From the cell containing the given text, extract its center point as (x, y) coordinate. 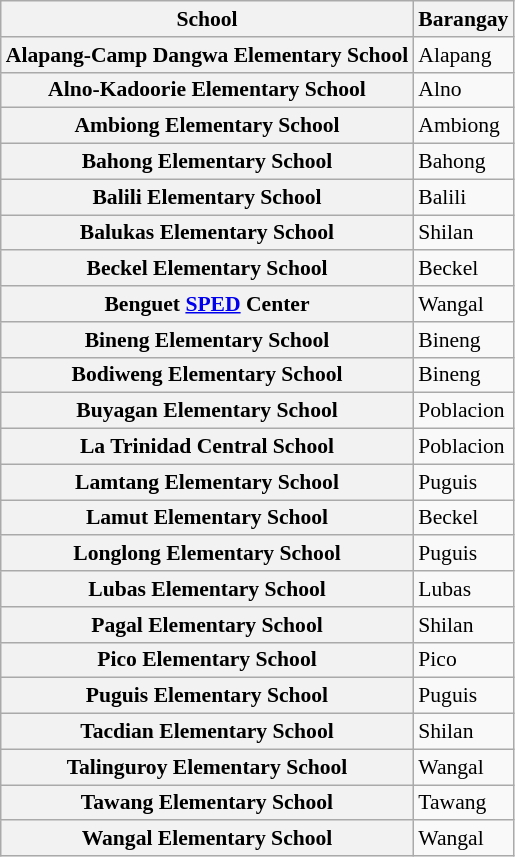
Longlong Elementary School (207, 554)
Balili (463, 197)
Tawang Elementary School (207, 803)
Buyagan Elementary School (207, 411)
Bahong Elementary School (207, 162)
La Trinidad Central School (207, 447)
School (207, 19)
Tacdian Elementary School (207, 732)
Bineng Elementary School (207, 340)
Alno (463, 90)
Puguis Elementary School (207, 696)
Lamtang Elementary School (207, 482)
Alno-Kadoorie Elementary School (207, 90)
Beckel Elementary School (207, 269)
Balukas Elementary School (207, 233)
Pagal Elementary School (207, 625)
Lubas Elementary School (207, 589)
Tawang (463, 803)
Lamut Elementary School (207, 518)
Wangal Elementary School (207, 839)
Alapang (463, 55)
Lubas (463, 589)
Ambiong Elementary School (207, 126)
Ambiong (463, 126)
Balili Elementary School (207, 197)
Talinguroy Elementary School (207, 767)
Bahong (463, 162)
Benguet SPED Center (207, 304)
Pico (463, 660)
Pico Elementary School (207, 660)
Bodiweng Elementary School (207, 375)
Alapang-Camp Dangwa Elementary School (207, 55)
Barangay (463, 19)
